Search for the cell housing the specified text and yield its (x, y) center coordinate. 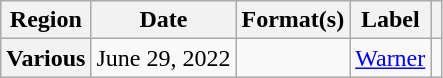
Warner (390, 58)
Region (46, 20)
Label (390, 20)
Format(s) (293, 20)
June 29, 2022 (164, 58)
Various (46, 58)
Date (164, 20)
